Pinpoint the cell where the given text exists, returning its (x, y) midpoint coordinate. 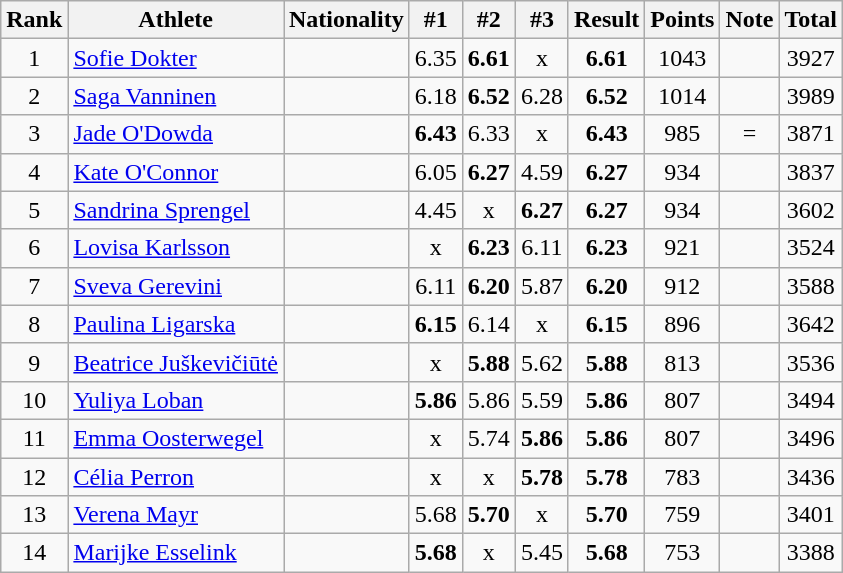
3388 (811, 553)
11 (34, 438)
759 (682, 515)
5.74 (488, 438)
4.59 (542, 172)
1 (34, 58)
6.35 (436, 58)
Yuliya Loban (176, 400)
2 (34, 96)
813 (682, 362)
3927 (811, 58)
985 (682, 134)
Points (682, 20)
4 (34, 172)
Saga Vanninen (176, 96)
3401 (811, 515)
1014 (682, 96)
3989 (811, 96)
6.33 (488, 134)
921 (682, 248)
3436 (811, 477)
5.87 (542, 286)
Beatrice Juškevičiūtė (176, 362)
3496 (811, 438)
3 (34, 134)
5.45 (542, 553)
753 (682, 553)
Emma Oosterwegel (176, 438)
9 (34, 362)
783 (682, 477)
5.62 (542, 362)
Athlete (176, 20)
Note (750, 20)
6.28 (542, 96)
3602 (811, 210)
Result (606, 20)
5 (34, 210)
6.05 (436, 172)
3494 (811, 400)
#2 (488, 20)
1043 (682, 58)
12 (34, 477)
6.18 (436, 96)
Kate O'Connor (176, 172)
#3 (542, 20)
14 (34, 553)
3871 (811, 134)
6 (34, 248)
#1 (436, 20)
3524 (811, 248)
3588 (811, 286)
5.59 (542, 400)
Rank (34, 20)
= (750, 134)
896 (682, 324)
Lovisa Karlsson (176, 248)
6.14 (488, 324)
3642 (811, 324)
Total (811, 20)
Sveva Gerevini (176, 286)
Sandrina Sprengel (176, 210)
912 (682, 286)
10 (34, 400)
Paulina Ligarska (176, 324)
13 (34, 515)
3837 (811, 172)
Verena Mayr (176, 515)
Célia Perron (176, 477)
8 (34, 324)
Nationality (347, 20)
Jade O'Dowda (176, 134)
Marijke Esselink (176, 553)
Sofie Dokter (176, 58)
7 (34, 286)
3536 (811, 362)
4.45 (436, 210)
